Capture the cell that displays the provided text and extract its (x, y) central coordinate. 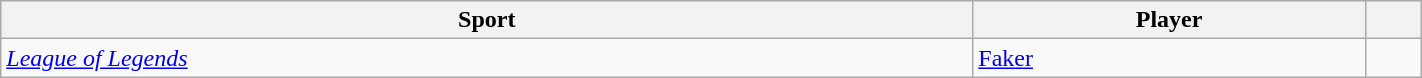
Player (1170, 20)
Faker (1170, 58)
Sport (487, 20)
League of Legends (487, 58)
